Extract the [X, Y] coordinate from the center of the cell holding the provided text.  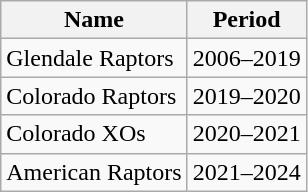
2020–2021 [246, 134]
Period [246, 20]
Colorado Raptors [94, 96]
2021–2024 [246, 172]
2019–2020 [246, 96]
Glendale Raptors [94, 58]
Colorado XOs [94, 134]
Name [94, 20]
2006–2019 [246, 58]
American Raptors [94, 172]
